Detect which cell encompasses the target text, then output its (X, Y) center coordinate. 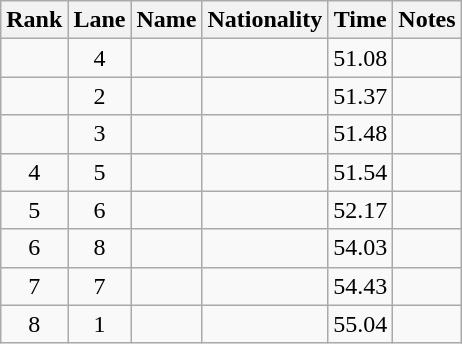
Nationality (265, 20)
51.08 (360, 58)
Time (360, 20)
2 (100, 96)
51.37 (360, 96)
54.43 (360, 286)
51.54 (360, 172)
52.17 (360, 210)
Lane (100, 20)
51.48 (360, 134)
3 (100, 134)
54.03 (360, 248)
Rank (34, 20)
1 (100, 324)
Name (166, 20)
55.04 (360, 324)
Notes (427, 20)
